Capture the cell that displays the provided text and extract its [X, Y] central coordinate. 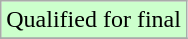
Qualified for final [94, 20]
